Scan for the cell matching the given text and deliver its [x, y] coordinate at center. 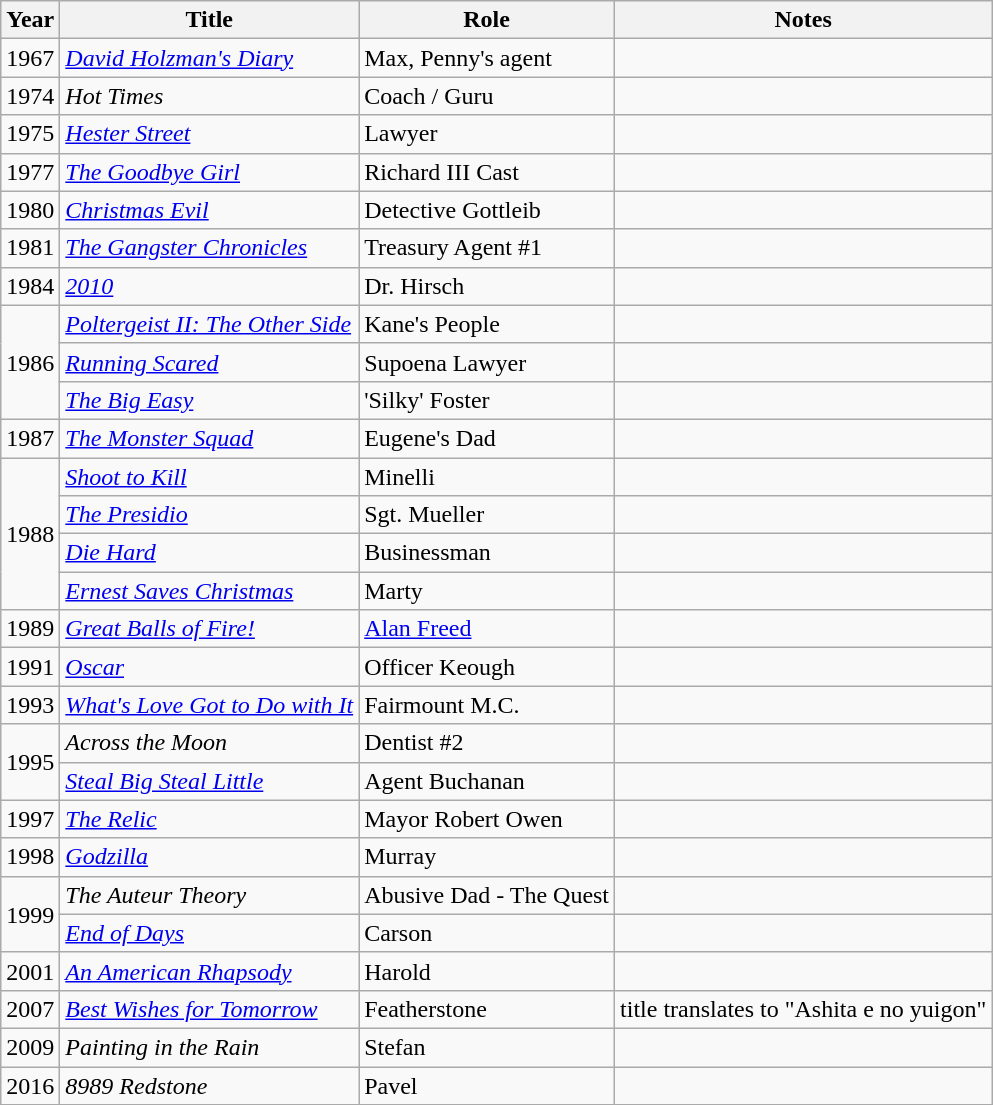
The Auteur Theory [210, 895]
1986 [30, 362]
Supoena Lawyer [487, 362]
Shoot to Kill [210, 477]
Coach / Guru [487, 96]
1988 [30, 534]
1984 [30, 286]
Godzilla [210, 857]
1967 [30, 58]
The Goodbye Girl [210, 172]
End of Days [210, 933]
1987 [30, 438]
Treasury Agent #1 [487, 248]
Die Hard [210, 553]
Notes [804, 20]
Marty [487, 591]
Running Scared [210, 362]
The Monster Squad [210, 438]
Abusive Dad - The Quest [487, 895]
Max, Penny's agent [487, 58]
Great Balls of Fire! [210, 629]
An American Rhapsody [210, 971]
What's Love Got to Do with It [210, 705]
2016 [30, 1085]
Hot Times [210, 96]
Alan Freed [487, 629]
The Gangster Chronicles [210, 248]
1997 [30, 819]
2010 [210, 286]
Fairmount M.C. [487, 705]
1993 [30, 705]
'Silky' Foster [487, 400]
Agent Buchanan [487, 781]
Pavel [487, 1085]
Detective Gottleib [487, 210]
The Relic [210, 819]
Best Wishes for Tomorrow [210, 1009]
Businessman [487, 553]
Harold [487, 971]
David Holzman's Diary [210, 58]
1991 [30, 667]
Poltergeist II: The Other Side [210, 324]
1995 [30, 762]
Dentist #2 [487, 743]
Role [487, 20]
Eugene's Dad [487, 438]
Title [210, 20]
1998 [30, 857]
Dr. Hirsch [487, 286]
1980 [30, 210]
Sgt. Mueller [487, 515]
Hester Street [210, 134]
1974 [30, 96]
Kane's People [487, 324]
Painting in the Rain [210, 1047]
Featherstone [487, 1009]
8989 Redstone [210, 1085]
Across the Moon [210, 743]
Officer Keough [487, 667]
title translates to "Ashita e no yuigon" [804, 1009]
2001 [30, 971]
Stefan [487, 1047]
2009 [30, 1047]
Ernest Saves Christmas [210, 591]
Richard III Cast [487, 172]
Minelli [487, 477]
Mayor Robert Owen [487, 819]
1977 [30, 172]
Steal Big Steal Little [210, 781]
1999 [30, 914]
1981 [30, 248]
Christmas Evil [210, 210]
1989 [30, 629]
Year [30, 20]
Carson [487, 933]
Oscar [210, 667]
The Big Easy [210, 400]
Lawyer [487, 134]
Murray [487, 857]
1975 [30, 134]
The Presidio [210, 515]
2007 [30, 1009]
